For the text-containing cell, return its midpoint in [x, y] coordinate format. 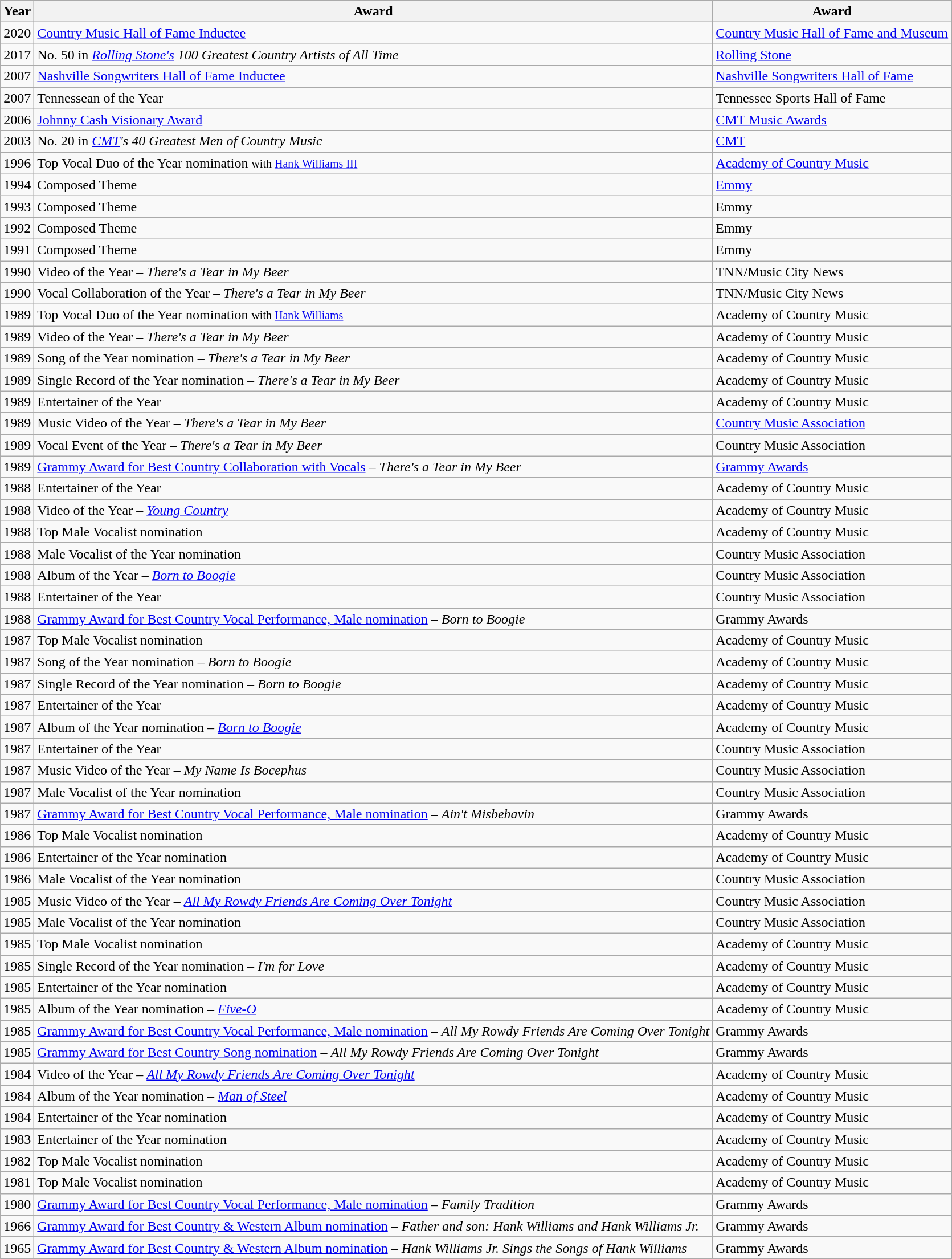
No. 20 in CMT's 40 Greatest Men of Country Music [374, 141]
1994 [17, 185]
1996 [17, 163]
2017 [17, 55]
Video of the Year – Young Country [374, 510]
Single Record of the Year nomination – There's a Tear in My Beer [374, 380]
Grammy Award for Best Country & Western Album nomination – Father and son: Hank Williams and Hank Williams Jr. [374, 1226]
2020 [17, 33]
1981 [17, 1183]
1965 [17, 1248]
Grammy Award for Best Country Song nomination – All My Rowdy Friends Are Coming Over Tonight [374, 1053]
CMT Music Awards [832, 120]
1983 [17, 1139]
Music Video of the Year – All My Rowdy Friends Are Coming Over Tonight [374, 901]
Video of the Year – All My Rowdy Friends Are Coming Over Tonight [374, 1074]
Vocal Event of the Year – There's a Tear in My Beer [374, 445]
Grammy Award for Best Country Vocal Performance, Male nomination – Ain't Misbehavin [374, 814]
Album of the Year nomination – Five-O [374, 1009]
Music Video of the Year – My Name Is Bocephus [374, 771]
Year [17, 11]
1991 [17, 250]
Music Video of the Year – There's a Tear in My Beer [374, 423]
2006 [17, 120]
Album of the Year – Born to Boogie [374, 575]
Song of the Year nomination – There's a Tear in My Beer [374, 358]
Country Music Hall of Fame Inductee [374, 33]
1966 [17, 1226]
Album of the Year nomination – Man of Steel [374, 1096]
Nashville Songwriters Hall of Fame [832, 76]
1980 [17, 1204]
1993 [17, 206]
Top Vocal Duo of the Year nomination with Hank Williams [374, 315]
Johnny Cash Visionary Award [374, 120]
Rolling Stone [832, 55]
Vocal Collaboration of the Year – There's a Tear in My Beer [374, 294]
Tennessee Sports Hall of Fame [832, 98]
Nashville Songwriters Hall of Fame Inductee [374, 76]
Album of the Year nomination – Born to Boogie [374, 727]
Grammy Award for Best Country & Western Album nomination – Hank Williams Jr. Sings the Songs of Hank Williams [374, 1248]
Tennessean of the Year [374, 98]
1992 [17, 228]
Grammy Award for Best Country Collaboration with Vocals – There's a Tear in My Beer [374, 467]
Single Record of the Year nomination – Born to Boogie [374, 684]
Grammy Award for Best Country Vocal Performance, Male nomination – Born to Boogie [374, 618]
Country Music Hall of Fame and Museum [832, 33]
Grammy Award for Best Country Vocal Performance, Male nomination – All My Rowdy Friends Are Coming Over Tonight [374, 1031]
CMT [832, 141]
Grammy Award for Best Country Vocal Performance, Male nomination – Family Tradition [374, 1204]
No. 50 in Rolling Stone's 100 Greatest Country Artists of All Time [374, 55]
Single Record of the Year nomination – I'm for Love [374, 966]
Song of the Year nomination – Born to Boogie [374, 662]
1982 [17, 1161]
Top Vocal Duo of the Year nomination with Hank Williams III [374, 163]
2003 [17, 141]
